Determine the [x, y] coordinate at the center of the cell enclosing the given text.  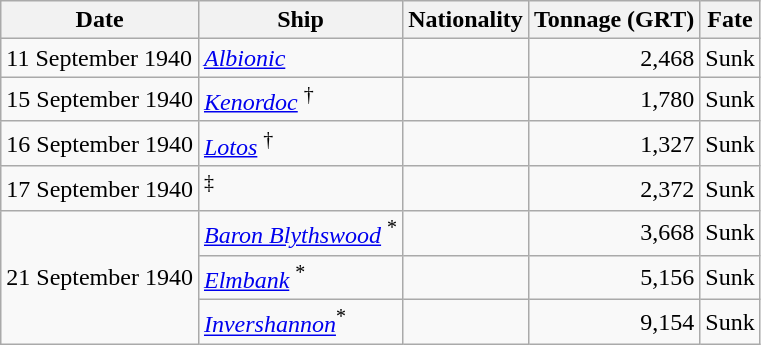
2,468 [614, 58]
Nationality [466, 20]
15 September 1940 [100, 100]
Albionic [300, 58]
Date [100, 20]
9,154 [614, 322]
Tonnage (GRT) [614, 20]
5,156 [614, 278]
Invershannon* [300, 322]
Ship [300, 20]
Baron Blythswood * [300, 234]
17 September 1940 [100, 188]
21 September 1940 [100, 278]
Elmbank * [300, 278]
16 September 1940 [100, 144]
2,372 [614, 188]
1,780 [614, 100]
11 September 1940 [100, 58]
Fate [730, 20]
Kenordoc † [300, 100]
1,327 [614, 144]
Lotos † [300, 144]
‡ [300, 188]
3,668 [614, 234]
